Find where the given text appears and provide that cell's center as (X, Y) coordinate. 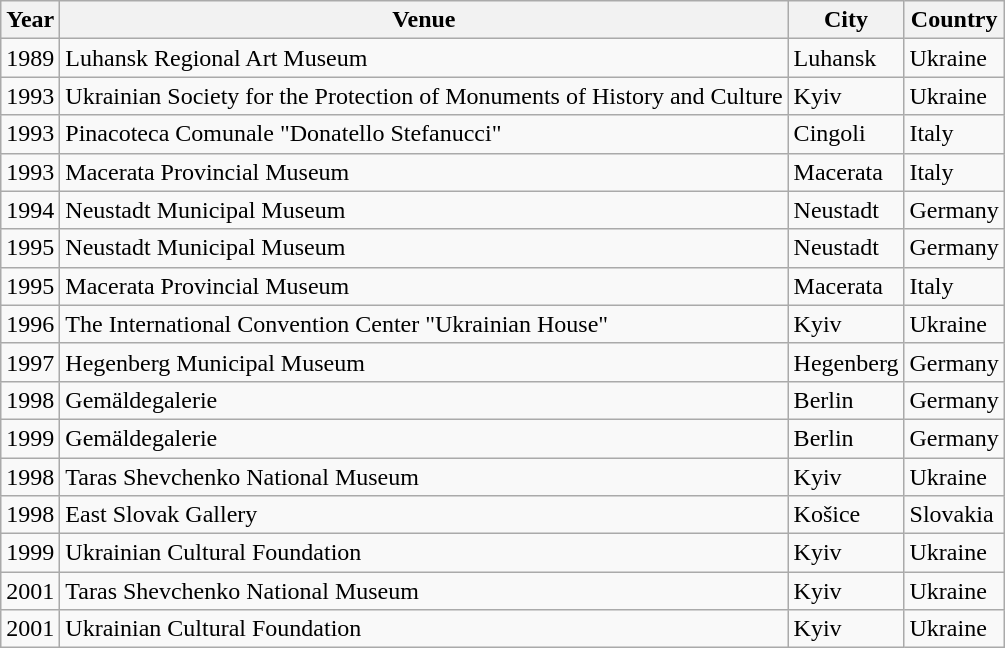
Country (954, 20)
Slovakia (954, 515)
1994 (30, 210)
1996 (30, 324)
Hegenberg Municipal Museum (424, 362)
East Slovak Gallery (424, 515)
City (846, 20)
Hegenberg (846, 362)
1989 (30, 58)
Košice (846, 515)
Venue (424, 20)
Luhansk (846, 58)
Ukrainian Society for the Protection of Monuments of History and Culture (424, 96)
Luhansk Regional Art Museum (424, 58)
Pinacoteca Comunale "Donatello Stefanucci" (424, 134)
The International Convention Center "Ukrainian House" (424, 324)
Cingoli (846, 134)
Year (30, 20)
1997 (30, 362)
